Locate the cell with the specified text and output its (x, y) center coordinate. 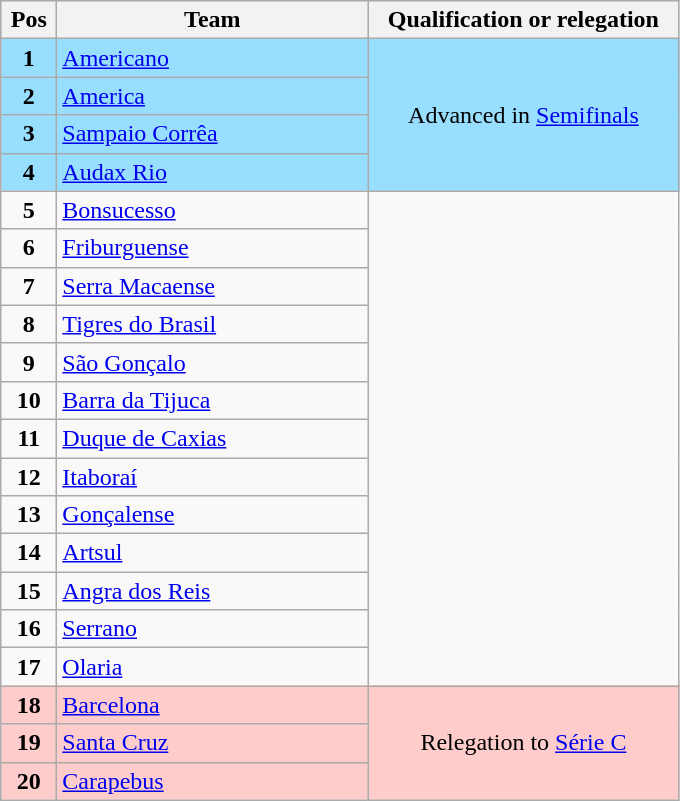
São Gonçalo (212, 362)
Sampaio Corrêa (212, 134)
Artsul (212, 553)
Serra Macaense (212, 286)
America (212, 96)
Americano (212, 58)
Tigres do Brasil (212, 324)
13 (29, 515)
17 (29, 667)
Carapebus (212, 781)
Duque de Caxias (212, 438)
14 (29, 553)
Bonsucesso (212, 210)
9 (29, 362)
Qualification or relegation (524, 20)
10 (29, 400)
8 (29, 324)
Itaboraí (212, 477)
Santa Cruz (212, 743)
18 (29, 705)
Barra da Tijuca (212, 400)
Olaria (212, 667)
Pos (29, 20)
7 (29, 286)
Angra dos Reis (212, 591)
Gonçalense (212, 515)
2 (29, 96)
Friburguense (212, 248)
Relegation to Série C (524, 743)
1 (29, 58)
4 (29, 172)
15 (29, 591)
Team (212, 20)
Barcelona (212, 705)
6 (29, 248)
12 (29, 477)
11 (29, 438)
20 (29, 781)
3 (29, 134)
5 (29, 210)
Audax Rio (212, 172)
16 (29, 629)
Advanced in Semifinals (524, 115)
Serrano (212, 629)
19 (29, 743)
